Pinpoint the cell where the given text exists, returning its [X, Y] midpoint coordinate. 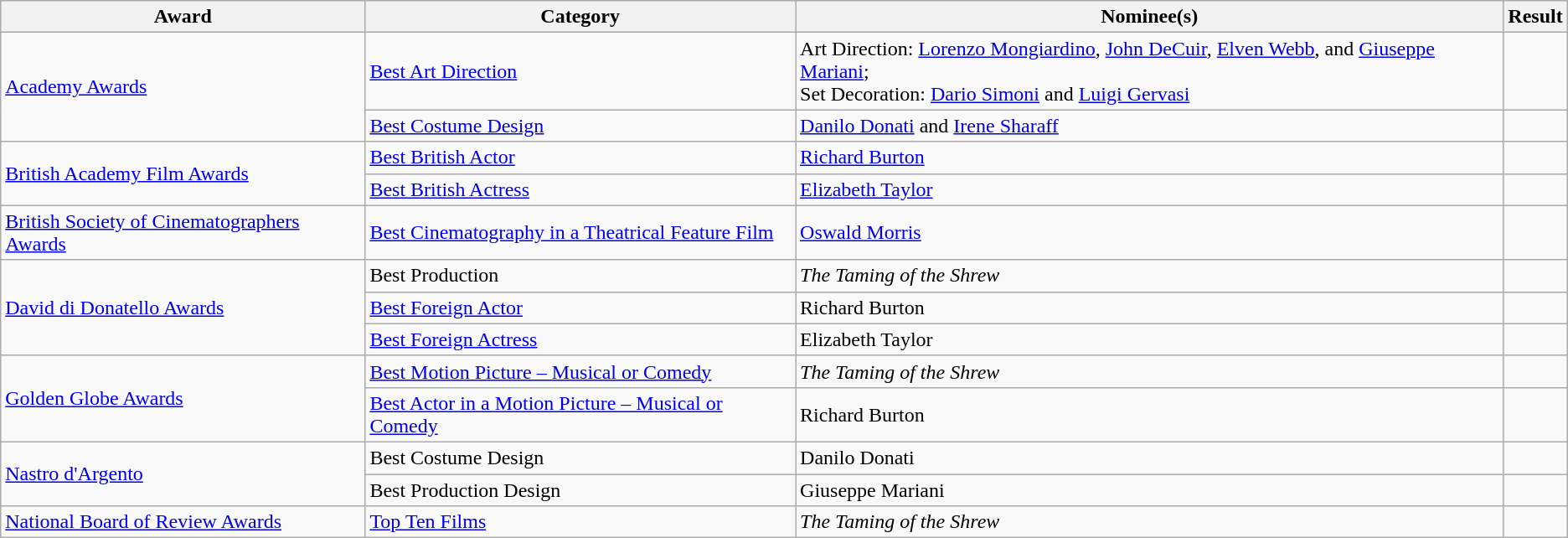
Best Cinematography in a Theatrical Feature Film [580, 233]
Danilo Donati and Irene Sharaff [1149, 126]
Category [580, 17]
Best British Actress [580, 189]
Best Foreign Actor [580, 308]
Oswald Morris [1149, 233]
Academy Awards [183, 87]
Award [183, 17]
David di Donatello Awards [183, 308]
Best Production [580, 276]
British Society of Cinematographers Awards [183, 233]
Nominee(s) [1149, 17]
Art Direction: Lorenzo Mongiardino, John DeCuir, Elven Webb, and Giuseppe Mariani; Set Decoration: Dario Simoni and Luigi Gervasi [1149, 71]
National Board of Review Awards [183, 522]
Giuseppe Mariani [1149, 490]
Top Ten Films [580, 522]
Golden Globe Awards [183, 399]
Danilo Donati [1149, 458]
Best Actor in a Motion Picture – Musical or Comedy [580, 414]
Best Foreign Actress [580, 339]
Result [1535, 17]
Best Art Direction [580, 71]
British Academy Film Awards [183, 173]
Best British Actor [580, 158]
Best Production Design [580, 490]
Nastro d'Argento [183, 473]
Best Motion Picture – Musical or Comedy [580, 371]
